Scan for the cell matching the given text and deliver its [x, y] coordinate at center. 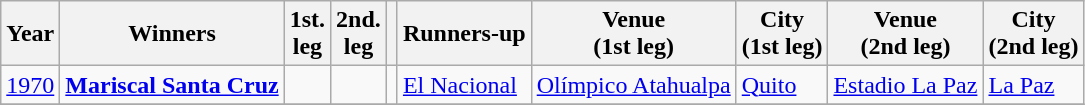
Venue (1st leg) [634, 34]
Quito [782, 85]
Estadio La Paz [906, 85]
La Paz [1034, 85]
Year [30, 34]
Winners [172, 34]
1st.leg [307, 34]
Olímpico Atahualpa [634, 85]
1970 [30, 85]
City (1st leg) [782, 34]
El Nacional [464, 85]
City (2nd leg) [1034, 34]
2nd.leg [359, 34]
Venue (2nd leg) [906, 34]
Runners-up [464, 34]
Mariscal Santa Cruz [172, 85]
